Detect which cell encompasses the target text, then output its [x, y] center coordinate. 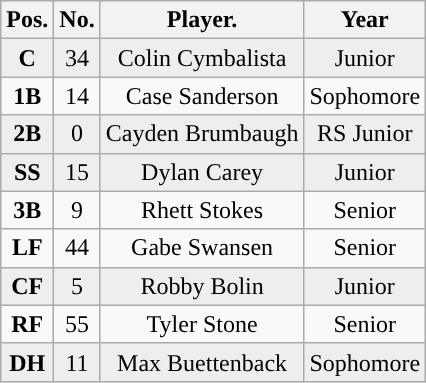
Player. [202, 20]
Tyler Stone [202, 324]
3B [28, 210]
Pos. [28, 20]
Dylan Carey [202, 172]
34 [77, 58]
LF [28, 248]
9 [77, 210]
Year [365, 20]
SS [28, 172]
44 [77, 248]
Robby Bolin [202, 286]
5 [77, 286]
RF [28, 324]
Case Sanderson [202, 96]
Rhett Stokes [202, 210]
Cayden Brumbaugh [202, 134]
0 [77, 134]
11 [77, 362]
15 [77, 172]
Colin Cymbalista [202, 58]
RS Junior [365, 134]
CF [28, 286]
DH [28, 362]
C [28, 58]
1B [28, 96]
55 [77, 324]
Max Buettenback [202, 362]
No. [77, 20]
Gabe Swansen [202, 248]
14 [77, 96]
2B [28, 134]
